Provide the (X, Y) coordinate of the cell's center where the given text is located.  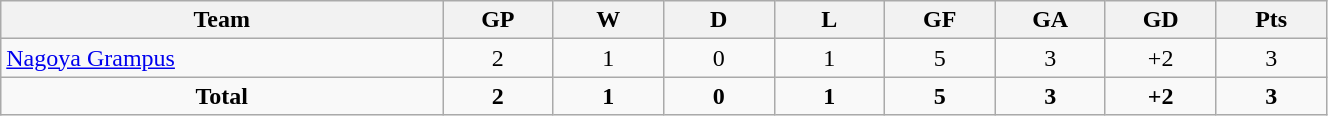
GD (1160, 20)
GA (1050, 20)
GP (498, 20)
Pts (1272, 20)
Nagoya Grampus (222, 58)
Team (222, 20)
W (608, 20)
L (829, 20)
D (719, 20)
GF (939, 20)
Total (222, 96)
